Detect which cell encompasses the target text, then output its (x, y) center coordinate. 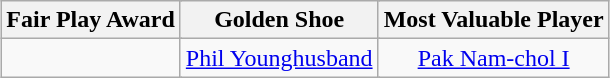
Phil Younghusband (279, 58)
Most Valuable Player (494, 20)
Golden Shoe (279, 20)
Fair Play Award (91, 20)
Pak Nam-chol I (494, 58)
